Capture the cell that displays the provided text and extract its [X, Y] central coordinate. 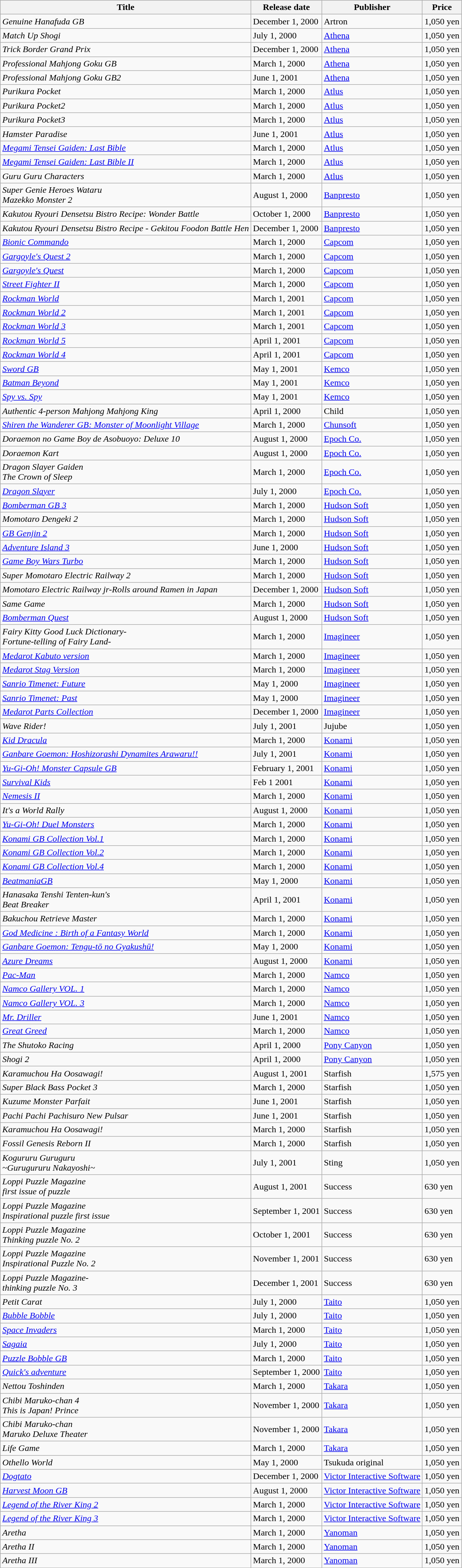
Momotaro Dengeki 2 [126, 519]
October 1, 2000 [286, 214]
Gargoyle's Quest 2 [126, 256]
Rockman World 3 [126, 326]
Professional Mahjong Goku GB2 [126, 78]
Purikura Pocket3 [126, 120]
Publisher [372, 7]
Kid Dracula [126, 740]
October 1, 2001 [286, 1235]
Life Game [126, 1448]
Chibi Maruko-chan 4This is Japan! Prince [126, 1405]
Super Black Bass Pocket 3 [126, 1087]
God Medicine : Birth of a Fantasy World [126, 933]
Tsukuda original [372, 1462]
Sanrio Timenet: Future [126, 684]
Doraemon Kart [126, 453]
Bakuchou Retrieve Master [126, 919]
Yu-Gi-Oh! Monster Capsule GB [126, 768]
Game Boy Wars Turbo [126, 561]
Othello World [126, 1462]
Feb 1 2001 [286, 782]
Sting [372, 1163]
Aretha III [126, 1561]
Hanasaka Tenshi Tenten-kun'sBeat Breaker [126, 900]
The Shutoko Racing [126, 1045]
Professional Mahjong Goku GB [126, 64]
1,575 yen [442, 1073]
Chunsoft [372, 425]
Legend of the River King 3 [126, 1519]
November 1, 2001 [286, 1259]
Doraemon no Game Boy de Asobuoyo: Deluxe 10 [126, 439]
February 1, 2001 [286, 768]
September 1, 2001 [286, 1211]
Space Invaders [126, 1330]
Sagaia [126, 1344]
Medarot Stag Version [126, 670]
Loppi Puzzle Magazinefirst issue of puzzle [126, 1187]
Rockman World 2 [126, 312]
Azure Dreams [126, 961]
Dragon Slayer [126, 491]
Survival Kids [126, 782]
Authentic 4-person Mahjong Mahjong King [126, 411]
Adventure Island 3 [126, 547]
GB Genjin 2 [126, 533]
Spy vs. Spy [126, 397]
Same Game [126, 603]
Konami GB Collection Vol.4 [126, 866]
Trick Border Grand Prix [126, 49]
Street Fighter II [126, 284]
Dogtato [126, 1476]
Medarot Kabuto version [126, 655]
Namco Gallery VOL. 1 [126, 989]
Purikura Pocket2 [126, 106]
Nettou Toshinden [126, 1386]
Guru Guru Characters [126, 176]
Release date [286, 7]
Dragon Slayer GaidenThe Crown of Sleep [126, 472]
Kakutou Ryouri Densetsu Bistro Recipe: Wonder Battle [126, 214]
Legend of the River King 2 [126, 1504]
Yu-Gi-Oh! Duel Monsters [126, 824]
Petit Carat [126, 1302]
Namco Gallery VOL. 3 [126, 1003]
Artron [372, 21]
Loppi Puzzle Magazine-thinking puzzle No. 3 [126, 1283]
Match Up Shogi [126, 35]
Konami GB Collection Vol.2 [126, 852]
Kuzume Monster Parfait [126, 1101]
It's a World Rally [126, 810]
Shiren the Wanderer GB: Monster of Moonlight Village [126, 425]
Loppi Puzzle MagazineThinking puzzle No. 2 [126, 1235]
Chibi Maruko-chanMaruko Deluxe Theater [126, 1429]
Sword GB [126, 369]
Sanrio Timenet: Past [126, 698]
Jujube [372, 726]
Gargoyle's Quest [126, 270]
Fairy Kitty Good Luck Dictionary-Fortune-telling of Fairy Land- [126, 637]
Megami Tensei Gaiden: Last Bible [126, 148]
Bomberman Quest [126, 617]
Nemesis II [126, 796]
Momotaro Electric Railway jr-Rolls around Ramen in Japan [126, 589]
Harvest Moon GB [126, 1490]
Pac-Man [126, 975]
Rockman World 5 [126, 340]
Bomberman GB 3 [126, 505]
Mr. Driller [126, 1017]
Shogi 2 [126, 1059]
BeatmaniaGB [126, 881]
Quick's adventure [126, 1372]
Great Greed [126, 1031]
Aretha [126, 1533]
Genuine Hanafuda GB [126, 21]
Aretha II [126, 1547]
Rockman World 4 [126, 355]
Wave Rider! [126, 726]
Title [126, 7]
Rockman World [126, 298]
Ganbare Goemon: Tengu-tō no Gyakushū! [126, 947]
June 1, 2000 [286, 547]
Pachi Pachi Pachisuro New Pulsar [126, 1116]
Child [372, 411]
Loppi Puzzle MagazineInspirational Puzzle No. 2 [126, 1259]
Batman Beyond [126, 383]
December 1, 2001 [286, 1283]
Konami GB Collection Vol.1 [126, 838]
Kogururu Guruguru~Gurugururu Nakayoshi~ [126, 1163]
Bubble Bobble [126, 1316]
Purikura Pocket [126, 92]
Fossil Genesis Reborn II [126, 1144]
Price [442, 7]
Bionic Commando [126, 242]
Puzzle Bobble GB [126, 1358]
Super Genie Heroes WataruMazekko Monster 2 [126, 195]
Kakutou Ryouri Densetsu Bistro Recipe - Gekitou Foodon Battle Hen [126, 228]
Megami Tensei Gaiden: Last Bible II [126, 162]
Super Momotaro Electric Railway 2 [126, 575]
Ganbare Goemon: Hoshizorashi Dynamites Arawaru!! [126, 754]
Hamster Paradise [126, 134]
Medarot Parts Collection [126, 712]
Loppi Puzzle MagazineInspirational puzzle first issue [126, 1211]
September 1, 2000 [286, 1372]
